For the text-containing cell, return its midpoint in [x, y] coordinate format. 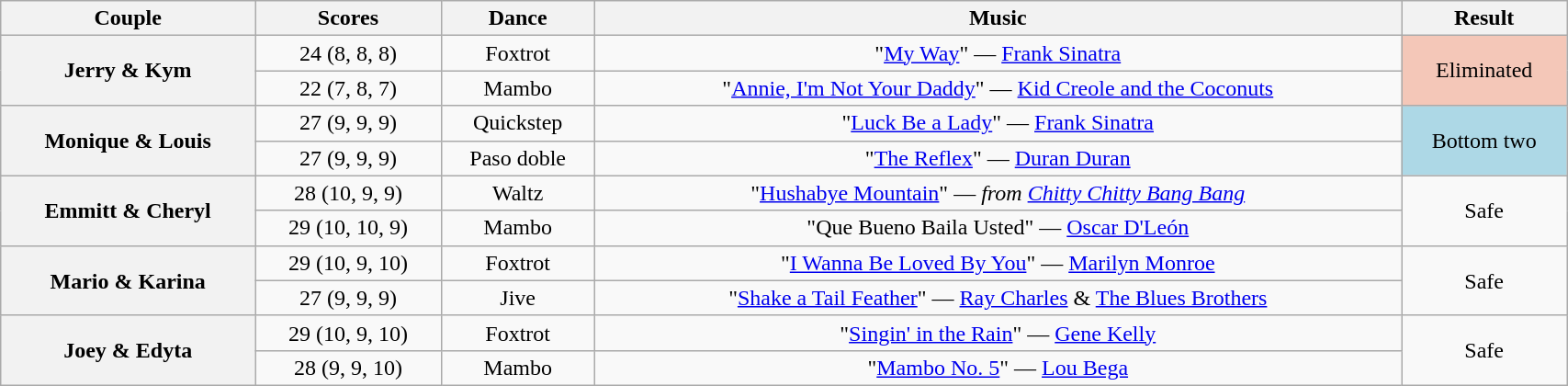
Mario & Karina [129, 280]
Scores [349, 18]
Couple [129, 18]
29 (10, 10, 9) [349, 228]
"Annie, I'm Not Your Daddy" — Kid Creole and the Coconuts [998, 88]
"My Way" — Frank Sinatra [998, 53]
"Singin' in the Rain" — Gene Kelly [998, 333]
"Shake a Tail Feather" — Ray Charles & The Blues Brothers [998, 298]
"Luck Be a Lady" — Frank Sinatra [998, 123]
Eliminated [1484, 71]
Result [1484, 18]
Joey & Edyta [129, 350]
22 (7, 8, 7) [349, 88]
Quickstep [517, 123]
Music [998, 18]
Paso doble [517, 158]
Jerry & Kym [129, 71]
Jive [517, 298]
28 (10, 9, 9) [349, 193]
Emmitt & Cheryl [129, 210]
"I Wanna Be Loved By You" — Marilyn Monroe [998, 263]
"The Reflex" — Duran Duran [998, 158]
Dance [517, 18]
24 (8, 8, 8) [349, 53]
"Hushabye Mountain" — from Chitty Chitty Bang Bang [998, 193]
Monique & Louis [129, 141]
"Que Bueno Baila Usted" — Oscar D'León [998, 228]
Bottom two [1484, 141]
28 (9, 9, 10) [349, 368]
"Mambo No. 5" — Lou Bega [998, 368]
Waltz [517, 193]
